Capture the cell that displays the provided text and extract its (X, Y) central coordinate. 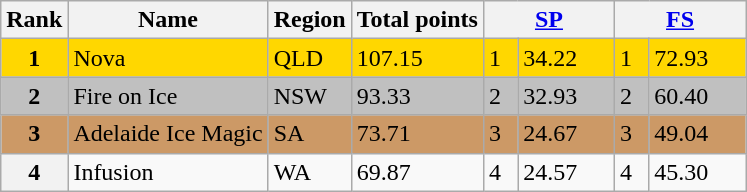
32.93 (566, 96)
34.22 (566, 58)
49.04 (698, 134)
24.57 (566, 172)
60.40 (698, 96)
Nova (168, 58)
Adelaide Ice Magic (168, 134)
Rank (34, 20)
93.33 (417, 96)
45.30 (698, 172)
73.71 (417, 134)
SP (548, 20)
FS (680, 20)
Fire on Ice (168, 96)
SA (310, 134)
WA (310, 172)
69.87 (417, 172)
107.15 (417, 58)
QLD (310, 58)
Name (168, 20)
NSW (310, 96)
72.93 (698, 58)
Infusion (168, 172)
Region (310, 20)
24.67 (566, 134)
Total points (417, 20)
